Capture the cell that displays the provided text and extract its (X, Y) central coordinate. 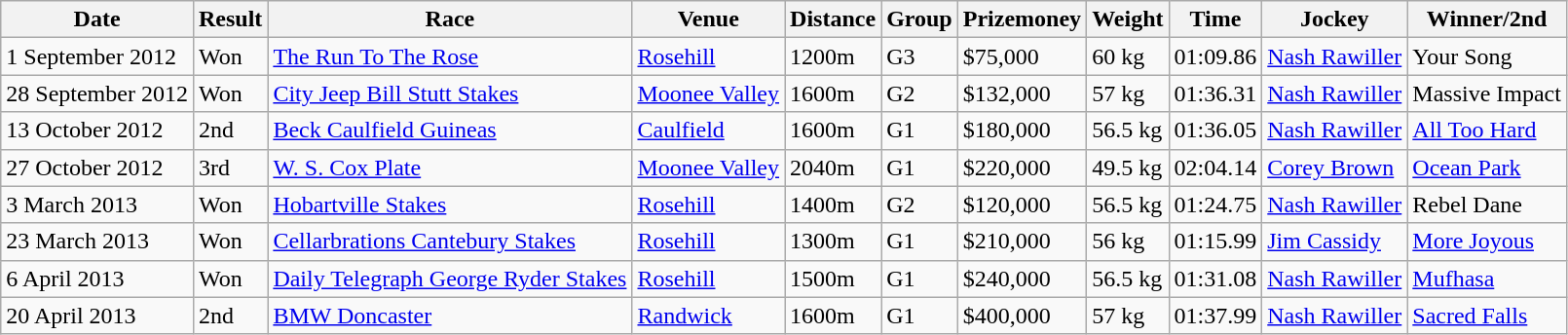
Corey Brown (1334, 167)
Jim Cassidy (1334, 242)
Time (1215, 19)
23 March 2013 (97, 242)
The Run To The Rose (450, 56)
2040m (834, 167)
01:09.86 (1215, 56)
Mufhasa (1487, 279)
$180,000 (1022, 130)
More Joyous (1487, 242)
$132,000 (1022, 93)
02:04.14 (1215, 167)
Prizemoney (1022, 19)
1200m (834, 56)
Your Song (1487, 56)
Date (97, 19)
13 October 2012 (97, 130)
Massive Impact (1487, 93)
Cellarbrations Cantebury Stakes (450, 242)
$75,000 (1022, 56)
BMW Doncaster (450, 316)
56 kg (1128, 242)
01:24.75 (1215, 205)
All Too Hard (1487, 130)
01:36.31 (1215, 93)
01:36.05 (1215, 130)
Distance (834, 19)
$210,000 (1022, 242)
28 September 2012 (97, 93)
49.5 kg (1128, 167)
City Jeep Bill Stutt Stakes (450, 93)
Randwick (709, 316)
Result (230, 19)
27 October 2012 (97, 167)
Venue (709, 19)
Race (450, 19)
1300m (834, 242)
Weight (1128, 19)
Rebel Dane (1487, 205)
20 April 2013 (97, 316)
1400m (834, 205)
$220,000 (1022, 167)
60 kg (1128, 56)
Winner/2nd (1487, 19)
Beck Caulfield Guineas (450, 130)
$400,000 (1022, 316)
3 March 2013 (97, 205)
01:37.99 (1215, 316)
3rd (230, 167)
1500m (834, 279)
G3 (919, 56)
Caulfield (709, 130)
Sacred Falls (1487, 316)
Jockey (1334, 19)
$120,000 (1022, 205)
Group (919, 19)
$240,000 (1022, 279)
01:15.99 (1215, 242)
1 September 2012 (97, 56)
Daily Telegraph George Ryder Stakes (450, 279)
6 April 2013 (97, 279)
Ocean Park (1487, 167)
Hobartville Stakes (450, 205)
W. S. Cox Plate (450, 167)
01:31.08 (1215, 279)
